Scan for the cell matching the given text and deliver its (X, Y) coordinate at center. 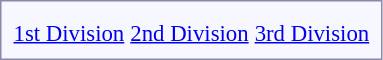
2nd Division (190, 33)
1st Division (69, 33)
3rd Division (312, 33)
